Search for the cell housing the specified text and yield its [x, y] center coordinate. 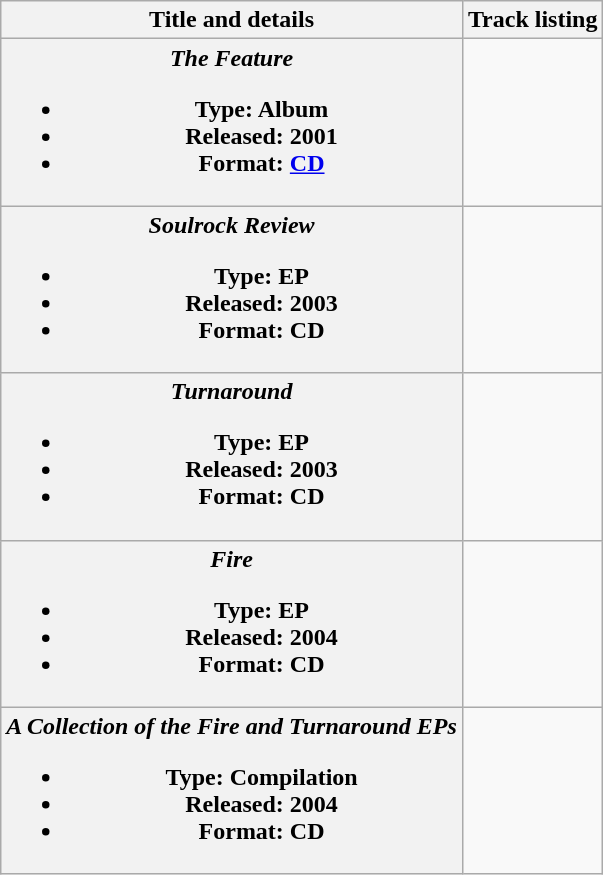
Soulrock ReviewType: EPReleased: 2003Format: CD [232, 290]
A Collection of the Fire and Turnaround EPsType: CompilationReleased: 2004Format: CD [232, 790]
The FeatureType: AlbumReleased: 2001Format: CD [232, 122]
FireType: EPReleased: 2004Format: CD [232, 624]
TurnaroundType: EPReleased: 2003Format: CD [232, 456]
Title and details [232, 20]
Track listing [532, 20]
